Return the (x, y) coordinate for the center point of the cell that contains the specified text.  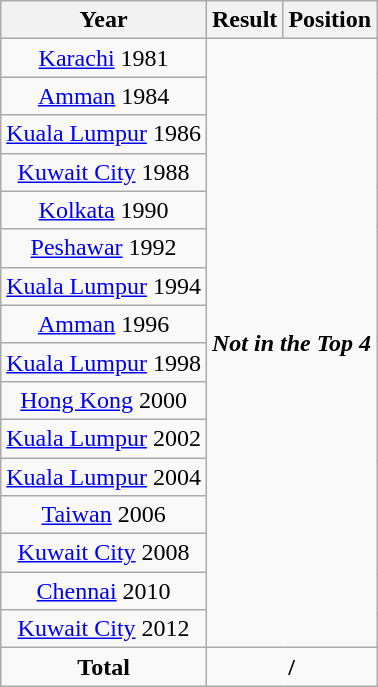
Not in the Top 4 (291, 344)
Amman 1984 (104, 96)
Taiwan 2006 (104, 515)
Kuwait City 2012 (104, 629)
Karachi 1981 (104, 58)
Kuwait City 2008 (104, 553)
Position (330, 20)
Kuala Lumpur 1998 (104, 362)
Kuala Lumpur 1994 (104, 286)
Peshawar 1992 (104, 248)
Kuala Lumpur 2004 (104, 477)
Kuala Lumpur 1986 (104, 134)
Chennai 2010 (104, 591)
Total (104, 667)
Amman 1996 (104, 324)
Hong Kong 2000 (104, 400)
Result (244, 20)
/ (291, 667)
Kuala Lumpur 2002 (104, 438)
Kolkata 1990 (104, 210)
Kuwait City 1988 (104, 172)
Year (104, 20)
